Locate the cell with the specified text and output its (X, Y) center coordinate. 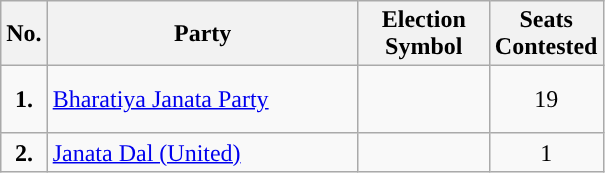
No. (24, 34)
19 (546, 100)
Party (202, 34)
Janata Dal (United) (202, 152)
Seats Contested (546, 34)
2. (24, 152)
Bharatiya Janata Party (202, 100)
1. (24, 100)
1 (546, 152)
Election Symbol (424, 34)
